Return [X, Y] of the center of cell containing provided text 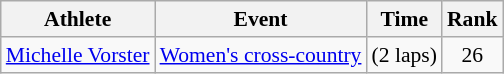
Rank [472, 19]
(2 laps) [404, 55]
Event [261, 19]
Time [404, 19]
Michelle Vorster [78, 55]
26 [472, 55]
Women's cross-country [261, 55]
Athlete [78, 19]
